From the cell containing the given text, extract its center point as [x, y] coordinate. 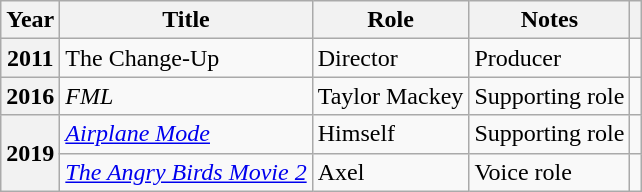
Airplane Mode [186, 134]
FML [186, 96]
Year [30, 20]
Director [390, 58]
2019 [30, 153]
Notes [550, 20]
2016 [30, 96]
Title [186, 20]
Voice role [550, 172]
Producer [550, 58]
2011 [30, 58]
Axel [390, 172]
Role [390, 20]
Taylor Mackey [390, 96]
Himself [390, 134]
The Angry Birds Movie 2 [186, 172]
The Change-Up [186, 58]
